Pinpoint the cell where the given text exists, returning its (X, Y) midpoint coordinate. 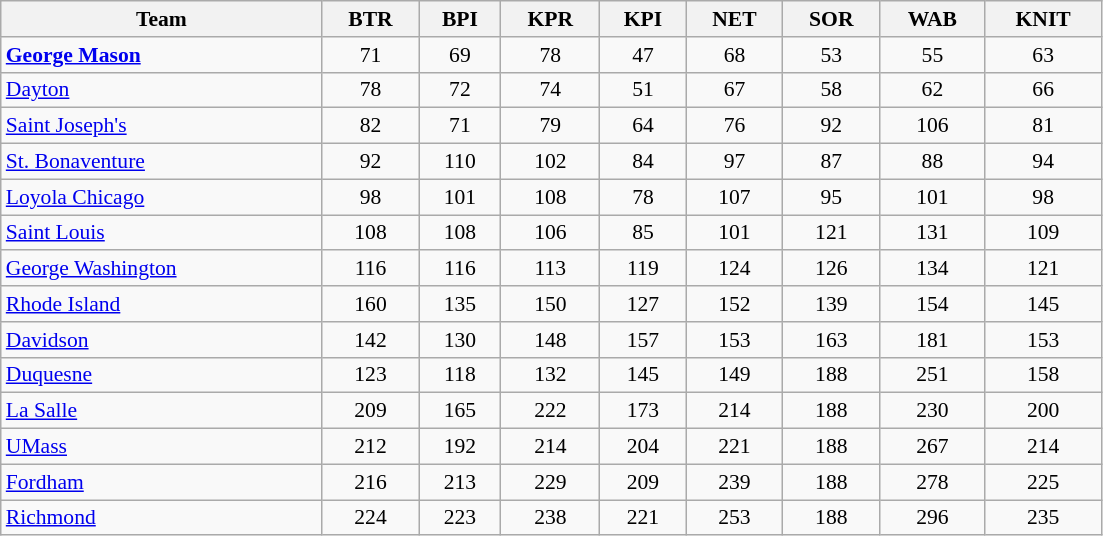
WAB (932, 19)
BTR (370, 19)
123 (370, 375)
216 (370, 482)
239 (734, 482)
64 (643, 126)
173 (643, 411)
George Mason (162, 55)
213 (460, 482)
81 (1043, 126)
251 (932, 375)
152 (734, 304)
223 (460, 518)
51 (643, 90)
79 (550, 126)
69 (460, 55)
NET (734, 19)
Rhode Island (162, 304)
124 (734, 269)
62 (932, 90)
126 (832, 269)
212 (370, 447)
253 (734, 518)
La Salle (162, 411)
102 (550, 162)
95 (832, 197)
St. Bonaventure (162, 162)
Saint Joseph's (162, 126)
Dayton (162, 90)
154 (932, 304)
165 (460, 411)
235 (1043, 518)
Duquesne (162, 375)
131 (932, 233)
278 (932, 482)
192 (460, 447)
238 (550, 518)
135 (460, 304)
88 (932, 162)
158 (1043, 375)
87 (832, 162)
229 (550, 482)
149 (734, 375)
163 (832, 340)
97 (734, 162)
67 (734, 90)
157 (643, 340)
84 (643, 162)
72 (460, 90)
55 (932, 55)
139 (832, 304)
53 (832, 55)
BPI (460, 19)
109 (1043, 233)
267 (932, 447)
66 (1043, 90)
SOR (832, 19)
Loyola Chicago (162, 197)
85 (643, 233)
224 (370, 518)
63 (1043, 55)
181 (932, 340)
200 (1043, 411)
222 (550, 411)
KPI (643, 19)
82 (370, 126)
113 (550, 269)
132 (550, 375)
110 (460, 162)
74 (550, 90)
Richmond (162, 518)
Fordham (162, 482)
76 (734, 126)
KNIT (1043, 19)
94 (1043, 162)
47 (643, 55)
150 (550, 304)
148 (550, 340)
127 (643, 304)
142 (370, 340)
Saint Louis (162, 233)
134 (932, 269)
296 (932, 518)
119 (643, 269)
130 (460, 340)
George Washington (162, 269)
230 (932, 411)
160 (370, 304)
225 (1043, 482)
107 (734, 197)
UMass (162, 447)
68 (734, 55)
58 (832, 90)
Team (162, 19)
Davidson (162, 340)
118 (460, 375)
204 (643, 447)
KPR (550, 19)
